For the text-containing cell, return its midpoint in [X, Y] coordinate format. 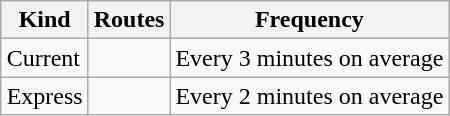
Every 3 minutes on average [310, 58]
Current [44, 58]
Every 2 minutes on average [310, 96]
Routes [129, 20]
Frequency [310, 20]
Express [44, 96]
Kind [44, 20]
